Pinpoint the cell where the given text exists, returning its (X, Y) midpoint coordinate. 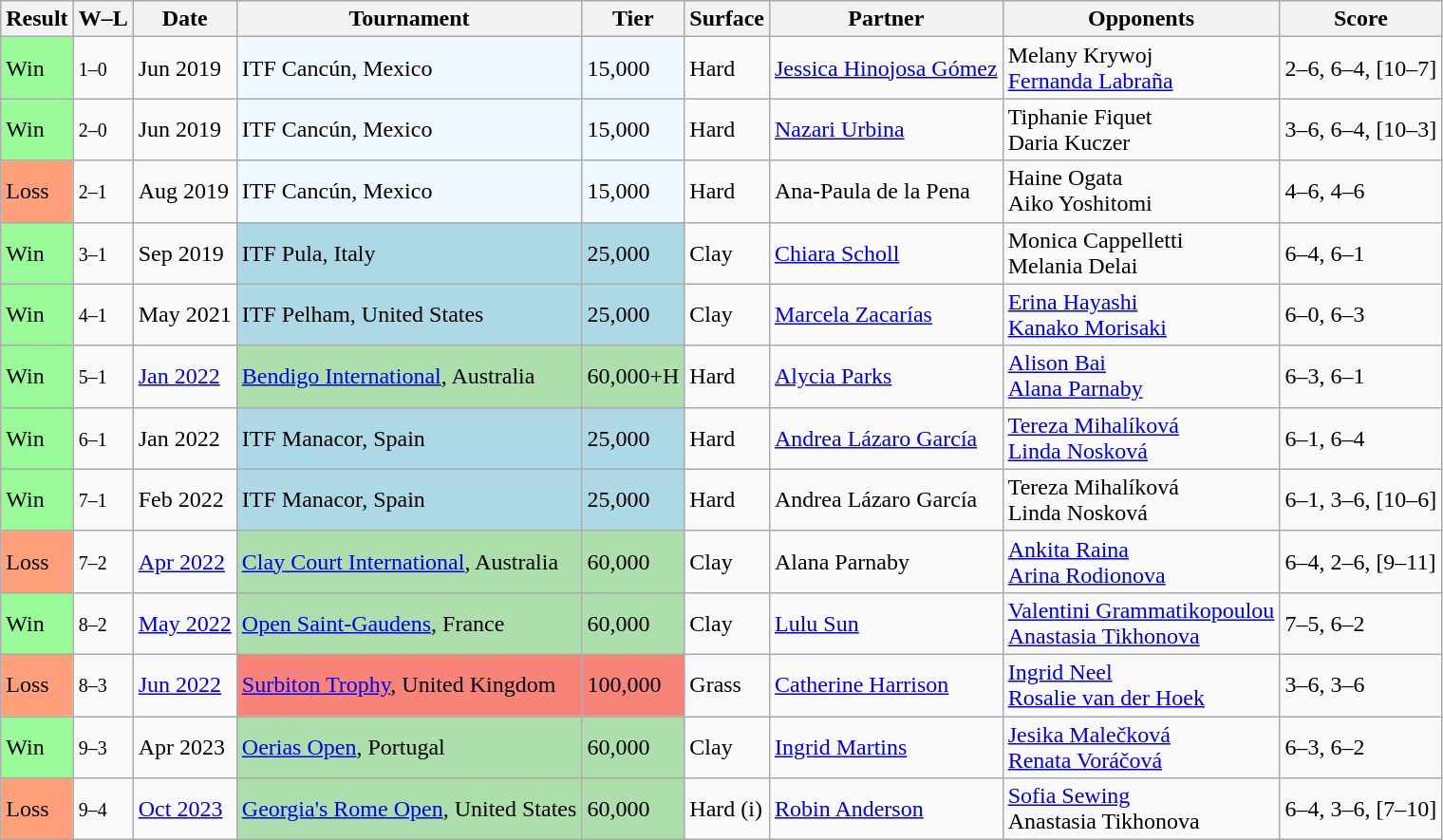
May 2021 (184, 315)
Ankita Raina Arina Rodionova (1141, 562)
Marcela Zacarías (886, 315)
6–3, 6–2 (1361, 746)
6–4, 3–6, [7–10] (1361, 809)
ITF Pelham, United States (409, 315)
Tiphanie Fiquet Daria Kuczer (1141, 129)
Alison Bai Alana Parnaby (1141, 376)
Oct 2023 (184, 809)
1–0 (103, 68)
Jun 2022 (184, 685)
6–0, 6–3 (1361, 315)
Hard (i) (727, 809)
3–6, 3–6 (1361, 685)
Ingrid Neel Rosalie van der Hoek (1141, 685)
Open Saint-Gaudens, France (409, 623)
7–5, 6–2 (1361, 623)
6–4, 2–6, [9–11] (1361, 562)
6–1 (103, 439)
Tier (633, 19)
Jesika Malečková Renata Voráčová (1141, 746)
2–0 (103, 129)
Feb 2022 (184, 499)
Robin Anderson (886, 809)
8–3 (103, 685)
Alana Parnaby (886, 562)
100,000 (633, 685)
Ingrid Martins (886, 746)
Georgia's Rome Open, United States (409, 809)
6–3, 6–1 (1361, 376)
Opponents (1141, 19)
Sep 2019 (184, 252)
Sofia Sewing Anastasia Tikhonova (1141, 809)
4–1 (103, 315)
Result (37, 19)
Oerias Open, Portugal (409, 746)
7–1 (103, 499)
2–1 (103, 192)
3–6, 6–4, [10–3] (1361, 129)
Grass (727, 685)
Aug 2019 (184, 192)
Erina Hayashi Kanako Morisaki (1141, 315)
Surface (727, 19)
Lulu Sun (886, 623)
Haine Ogata Aiko Yoshitomi (1141, 192)
Clay Court International, Australia (409, 562)
6–4, 6–1 (1361, 252)
Chiara Scholl (886, 252)
Apr 2022 (184, 562)
3–1 (103, 252)
Ana-Paula de la Pena (886, 192)
Alycia Parks (886, 376)
Jessica Hinojosa Gómez (886, 68)
W–L (103, 19)
6–1, 6–4 (1361, 439)
Partner (886, 19)
Bendigo International, Australia (409, 376)
Catherine Harrison (886, 685)
Tournament (409, 19)
6–1, 3–6, [10–6] (1361, 499)
9–4 (103, 809)
5–1 (103, 376)
2–6, 6–4, [10–7] (1361, 68)
60,000+H (633, 376)
Valentini Grammatikopoulou Anastasia Tikhonova (1141, 623)
ITF Pula, Italy (409, 252)
4–6, 4–6 (1361, 192)
Score (1361, 19)
Monica Cappelletti Melania Delai (1141, 252)
9–3 (103, 746)
May 2022 (184, 623)
7–2 (103, 562)
Date (184, 19)
8–2 (103, 623)
Melany Krywoj Fernanda Labraña (1141, 68)
Apr 2023 (184, 746)
Surbiton Trophy, United Kingdom (409, 685)
Nazari Urbina (886, 129)
